Scan for the cell matching the given text and deliver its [x, y] coordinate at center. 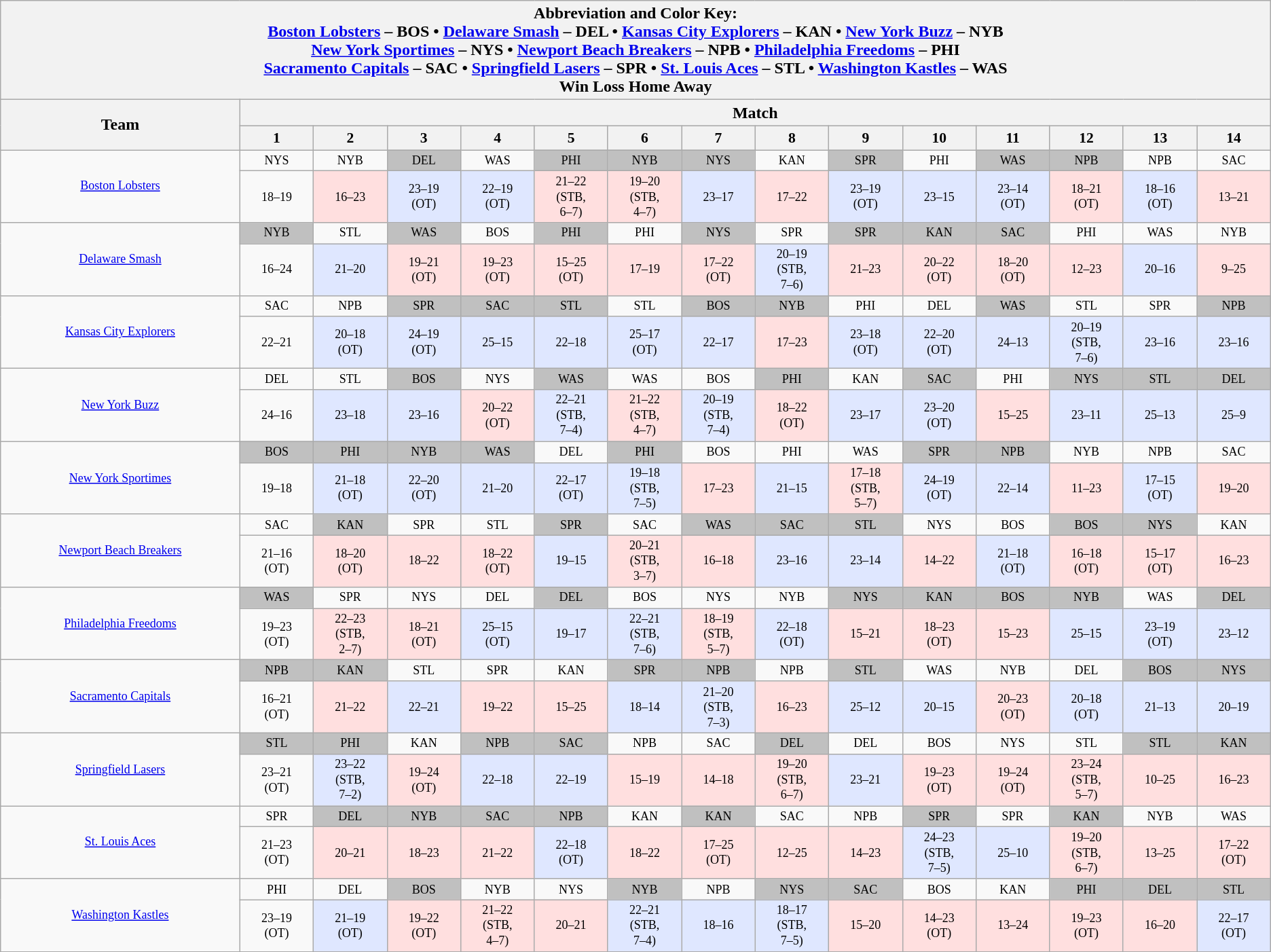
17–19 [644, 270]
22–17 [718, 342]
Boston Lobsters [120, 186]
New York Buzz [120, 405]
22–19(OT) [497, 197]
25–12 [866, 707]
20–15 [939, 707]
1 [276, 138]
20–19(STB,7–4) [718, 416]
19–20(STB,4–7) [644, 197]
21–22(STB,6–7) [571, 197]
Kansas City Explorers [120, 331]
24–16 [276, 416]
St. Louis Aces [120, 842]
13–24 [1012, 926]
21–15 [792, 488]
24–23(STB,7–5) [939, 853]
19–20 [1234, 488]
20–23(OT) [1012, 707]
9–25 [1234, 270]
Springfield Lasers [120, 769]
20–19 [1234, 707]
25–9 [1234, 416]
9 [866, 138]
22–21(STB,7–6) [644, 634]
15–17(OT) [1160, 561]
17–22 [792, 197]
4 [497, 138]
15–25(OT) [571, 270]
18–14 [644, 707]
11–23 [1086, 488]
19–17 [571, 634]
6 [644, 138]
23–11 [1086, 416]
23–18(OT) [866, 342]
16–18(OT) [1086, 561]
23–14 [866, 561]
20–21(STB,3–7) [644, 561]
16–20 [1160, 926]
23–18 [350, 416]
21–23(OT) [276, 853]
7 [718, 138]
19–22(OT) [424, 926]
Newport Beach Breakers [120, 550]
18–17(STB,7–5) [792, 926]
3 [424, 138]
New York Sportimes [120, 478]
14–22 [939, 561]
19–18(STB,7–5) [644, 488]
14–23(OT) [939, 926]
21–16(OT) [276, 561]
15–21 [866, 634]
16–18 [718, 561]
23–21 [866, 780]
16–21(OT) [276, 707]
15–20 [866, 926]
23–14(OT) [1012, 197]
23–22(STB,7–2) [350, 780]
Delaware Smash [120, 259]
10 [939, 138]
12 [1086, 138]
16–24 [276, 270]
15–19 [644, 780]
17–25(OT) [718, 853]
25–15(OT) [497, 634]
21–20(STB,7–3) [718, 707]
18–19(STB,5–7) [718, 634]
14–23 [866, 853]
23–24(STB,5–7) [1086, 780]
8 [792, 138]
19–21(OT) [424, 270]
23–20(OT) [939, 416]
10–25 [1160, 780]
14–18 [718, 780]
21–23 [866, 270]
2 [350, 138]
25–13 [1160, 416]
25–10 [1012, 853]
Match [755, 113]
19–15 [571, 561]
19–18 [276, 488]
23–21(OT) [276, 780]
15–23 [1012, 634]
23–12 [1234, 634]
13 [1160, 138]
13–25 [1160, 853]
Washington Kastles [120, 915]
23–15 [939, 197]
18–23(OT) [939, 634]
18–16(OT) [1160, 197]
22–14 [1012, 488]
5 [571, 138]
21–13 [1160, 707]
11 [1012, 138]
13–21 [1234, 197]
17–15(OT) [1160, 488]
12–25 [792, 853]
12–23 [1086, 270]
Team [120, 125]
Philadelphia Freedoms [120, 623]
20–16 [1160, 270]
22–19 [571, 780]
24–13 [1012, 342]
25–17(OT) [644, 342]
14 [1234, 138]
18–19 [276, 197]
18–16 [718, 926]
22–23(STB,2–7) [350, 634]
18–23 [424, 853]
19–22 [497, 707]
Sacramento Capitals [120, 697]
21–19(OT) [350, 926]
17–18(STB,5–7) [866, 488]
